Determine the [x, y] coordinate at the center of the cell enclosing the given text.  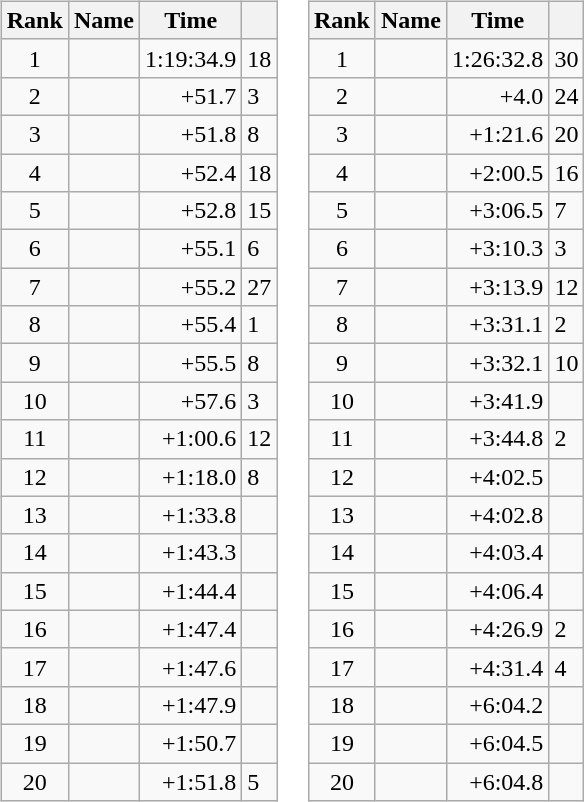
27 [260, 287]
+1:44.4 [190, 591]
+4:02.8 [497, 515]
+4:06.4 [497, 591]
+6:04.5 [497, 743]
+1:51.8 [190, 781]
30 [566, 58]
+1:47.4 [190, 629]
+3:06.5 [497, 211]
+55.1 [190, 249]
1:26:32.8 [497, 58]
+52.8 [190, 211]
+3:41.9 [497, 401]
+1:50.7 [190, 743]
+1:00.6 [190, 439]
24 [566, 96]
+2:00.5 [497, 173]
+51.8 [190, 134]
+4:26.9 [497, 629]
+52.4 [190, 173]
+6:04.2 [497, 705]
+6:04.8 [497, 781]
+57.6 [190, 401]
+1:47.6 [190, 667]
+4.0 [497, 96]
+3:31.1 [497, 325]
+1:18.0 [190, 477]
+3:10.3 [497, 249]
1:19:34.9 [190, 58]
+4:03.4 [497, 553]
+55.2 [190, 287]
+51.7 [190, 96]
+1:43.3 [190, 553]
+3:32.1 [497, 363]
+55.5 [190, 363]
+1:33.8 [190, 515]
+55.4 [190, 325]
+3:44.8 [497, 439]
+1:47.9 [190, 705]
+3:13.9 [497, 287]
+4:02.5 [497, 477]
+1:21.6 [497, 134]
+4:31.4 [497, 667]
